Search for the cell housing the specified text and yield its [X, Y] center coordinate. 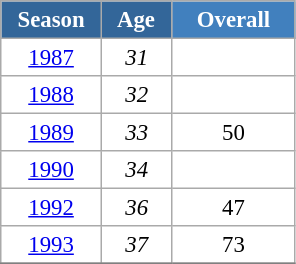
36 [136, 208]
1993 [52, 245]
Overall [234, 20]
Age [136, 20]
50 [234, 133]
1992 [52, 208]
34 [136, 170]
1989 [52, 133]
73 [234, 245]
32 [136, 95]
1990 [52, 170]
Season [52, 20]
37 [136, 245]
47 [234, 208]
1987 [52, 58]
31 [136, 58]
33 [136, 133]
1988 [52, 95]
